Provide the [X, Y] coordinate of the cell's center where the given text is located.  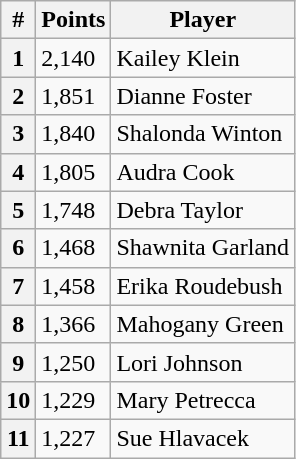
Shawnita Garland [203, 248]
Audra Cook [203, 172]
7 [18, 286]
11 [18, 438]
Mahogany Green [203, 324]
5 [18, 210]
1,468 [74, 248]
Points [74, 20]
1,840 [74, 134]
Erika Roudebush [203, 286]
8 [18, 324]
Shalonda Winton [203, 134]
1,229 [74, 400]
Dianne Foster [203, 96]
1,458 [74, 286]
Mary Petrecca [203, 400]
1,250 [74, 362]
9 [18, 362]
1,805 [74, 172]
# [18, 20]
Kailey Klein [203, 58]
Lori Johnson [203, 362]
4 [18, 172]
1,227 [74, 438]
2 [18, 96]
1,366 [74, 324]
Sue Hlavacek [203, 438]
1,851 [74, 96]
Debra Taylor [203, 210]
2,140 [74, 58]
10 [18, 400]
1,748 [74, 210]
6 [18, 248]
3 [18, 134]
1 [18, 58]
Player [203, 20]
